Identify which cell holds the provided text, then report its [X, Y] central coordinate. 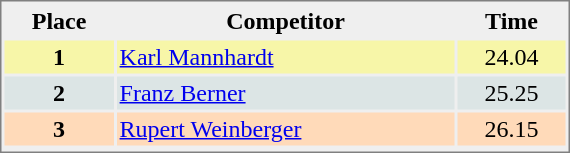
Rupert Weinberger [286, 128]
Place [58, 20]
26.15 [512, 128]
1 [58, 56]
Franz Berner [286, 92]
Competitor [286, 20]
3 [58, 128]
24.04 [512, 56]
2 [58, 92]
25.25 [512, 92]
Karl Mannhardt [286, 56]
Time [512, 20]
